Scan for the cell matching the given text and deliver its (x, y) coordinate at center. 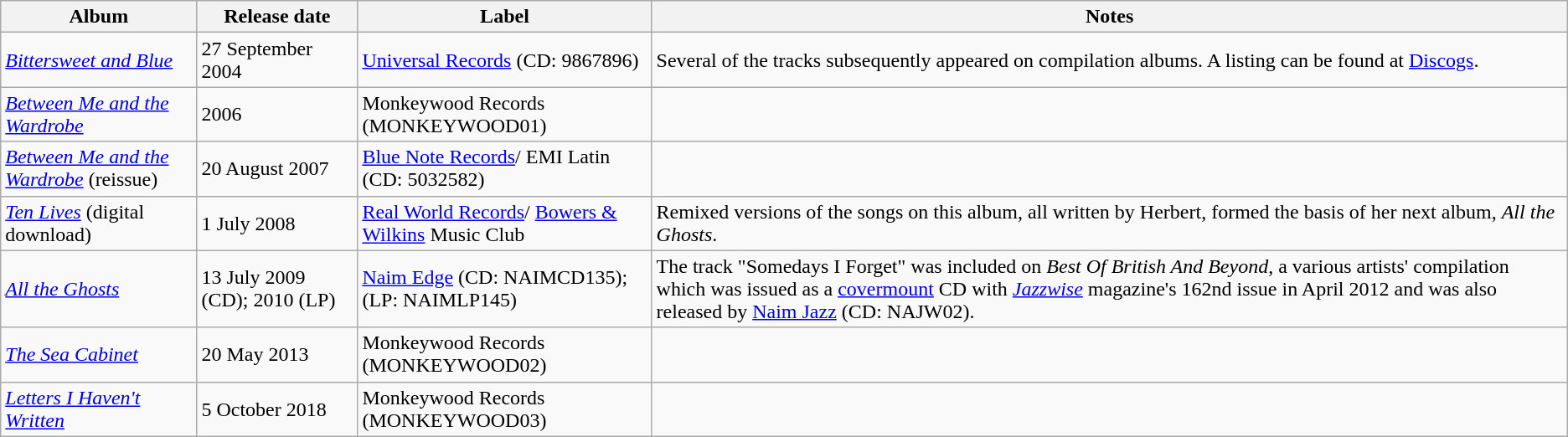
Monkeywood Records (MONKEYWOOD03) (504, 409)
Notes (1109, 17)
2006 (277, 114)
Monkeywood Records (MONKEYWOOD01) (504, 114)
5 October 2018 (277, 409)
1 July 2008 (277, 223)
Real World Records/ Bowers & Wilkins Music Club (504, 223)
Bittersweet and Blue (99, 60)
Blue Note Records/ EMI Latin (CD: 5032582) (504, 169)
13 July 2009 (CD); 2010 (LP) (277, 289)
20 May 2013 (277, 355)
Release date (277, 17)
Universal Records (CD: 9867896) (504, 60)
Between Me and the Wardrobe (reissue) (99, 169)
Letters I Haven't Written (99, 409)
Ten Lives (digital download) (99, 223)
Label (504, 17)
Naim Edge (CD: NAIMCD135); (LP: NAIMLP145) (504, 289)
Monkeywood Records (MONKEYWOOD02) (504, 355)
20 August 2007 (277, 169)
All the Ghosts (99, 289)
The Sea Cabinet (99, 355)
Remixed versions of the songs on this album, all written by Herbert, formed the basis of her next album, All the Ghosts. (1109, 223)
Between Me and the Wardrobe (99, 114)
Several of the tracks subsequently appeared on compilation albums. A listing can be found at Discogs. (1109, 60)
27 September 2004 (277, 60)
Album (99, 17)
